Pinpoint the cell where the given text exists, returning its (X, Y) midpoint coordinate. 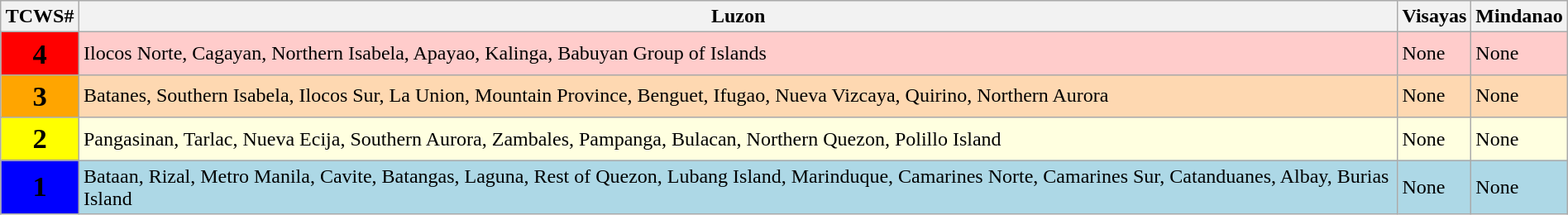
3 (40, 96)
Luzon (738, 17)
Visayas (1434, 17)
Ilocos Norte, Cagayan, Northern Isabela, Apayao, Kalinga, Babuyan Group of Islands (738, 54)
Mindanao (1519, 17)
1 (40, 187)
Batanes, Southern Isabela, Ilocos Sur, La Union, Mountain Province, Benguet, Ifugao, Nueva Vizcaya, Quirino, Northern Aurora (738, 96)
4 (40, 54)
TCWS# (40, 17)
2 (40, 139)
Pangasinan, Tarlac, Nueva Ecija, Southern Aurora, Zambales, Pampanga, Bulacan, Northern Quezon, Polillo Island (738, 139)
